Detect which cell encompasses the target text, then output its (x, y) center coordinate. 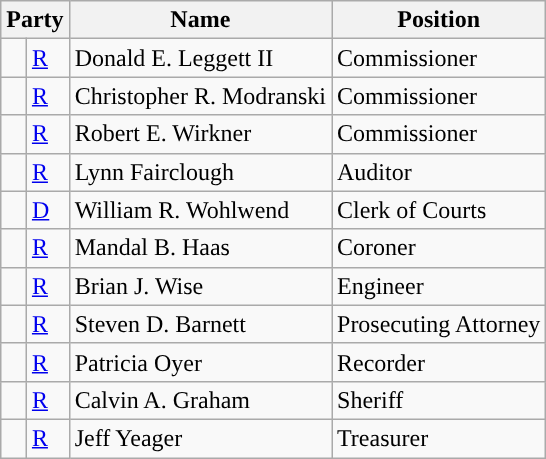
Steven D. Barnett (200, 324)
Christopher R. Modranski (200, 96)
Donald E. Leggett II (200, 58)
Robert E. Wirkner (200, 134)
Party (35, 20)
Calvin A. Graham (200, 400)
Brian J. Wise (200, 286)
Name (200, 20)
Patricia Oyer (200, 362)
D (48, 210)
Auditor (439, 172)
Position (439, 20)
Clerk of Courts (439, 210)
Mandal B. Haas (200, 248)
Coroner (439, 248)
Recorder (439, 362)
Prosecuting Attorney (439, 324)
Jeff Yeager (200, 438)
Sheriff (439, 400)
Engineer (439, 286)
William R. Wohlwend (200, 210)
Lynn Fairclough (200, 172)
Treasurer (439, 438)
